For the text-containing cell, return its midpoint in [x, y] coordinate format. 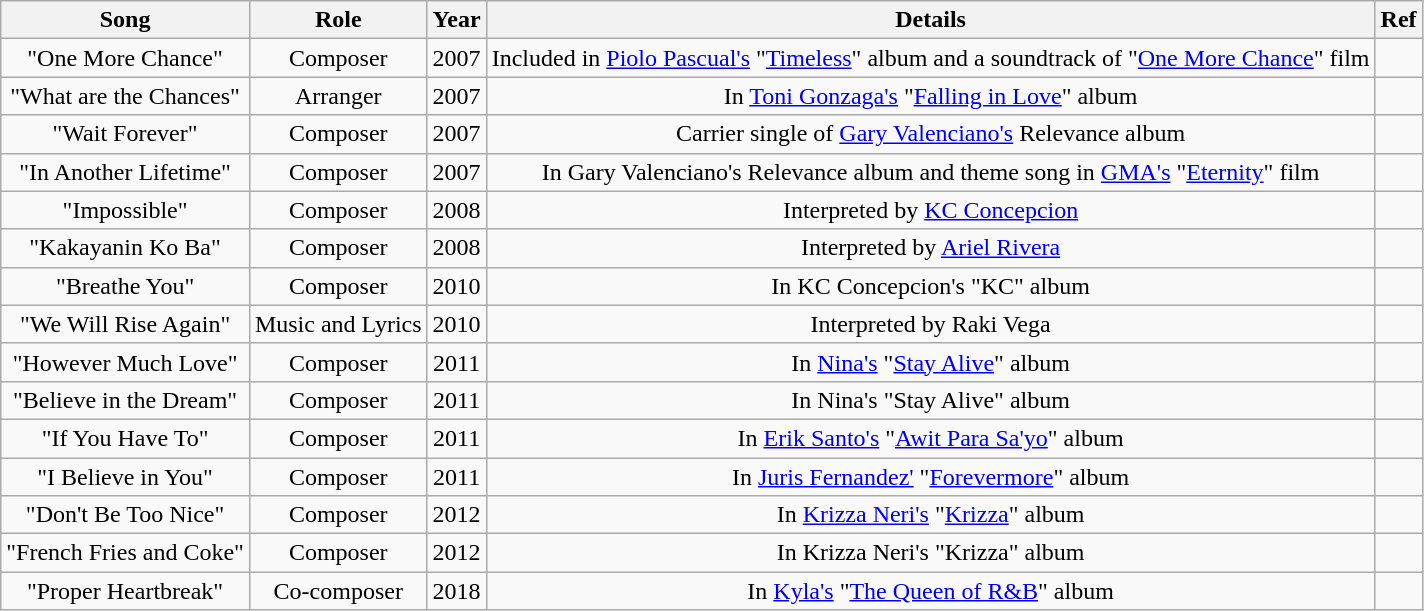
"However Much Love" [126, 362]
Interpreted by Raki Vega [930, 324]
Interpreted by KC Concepcion [930, 210]
Arranger [338, 96]
"I Believe in You" [126, 477]
In KC Concepcion's "KC" album [930, 286]
"Impossible" [126, 210]
"Believe in the Dream" [126, 400]
Year [456, 20]
"Proper Heartbreak" [126, 591]
Carrier single of Gary Valenciano's Relevance album [930, 134]
Ref [1398, 20]
In Toni Gonzaga's "Falling in Love" album [930, 96]
Interpreted by Ariel Rivera [930, 248]
Included in Piolo Pascual's "Timeless" album and a soundtrack of "One More Chance" film [930, 58]
"If You Have To" [126, 438]
"We Will Rise Again" [126, 324]
In Gary Valenciano's Relevance album and theme song in GMA's "Eternity" film [930, 172]
"Kakayanin Ko Ba" [126, 248]
"Don't Be Too Nice" [126, 515]
Role [338, 20]
Song [126, 20]
"Breathe You" [126, 286]
In Juris Fernandez' "Forevermore" album [930, 477]
"In Another Lifetime" [126, 172]
"One More Chance" [126, 58]
Music and Lyrics [338, 324]
"Wait Forever" [126, 134]
In Erik Santo's "Awit Para Sa'yo" album [930, 438]
Co-composer [338, 591]
"What are the Chances" [126, 96]
"French Fries and Coke" [126, 553]
Details [930, 20]
2018 [456, 591]
In Kyla's "The Queen of R&B" album [930, 591]
